From the cell containing the given text, extract its center point as [x, y] coordinate. 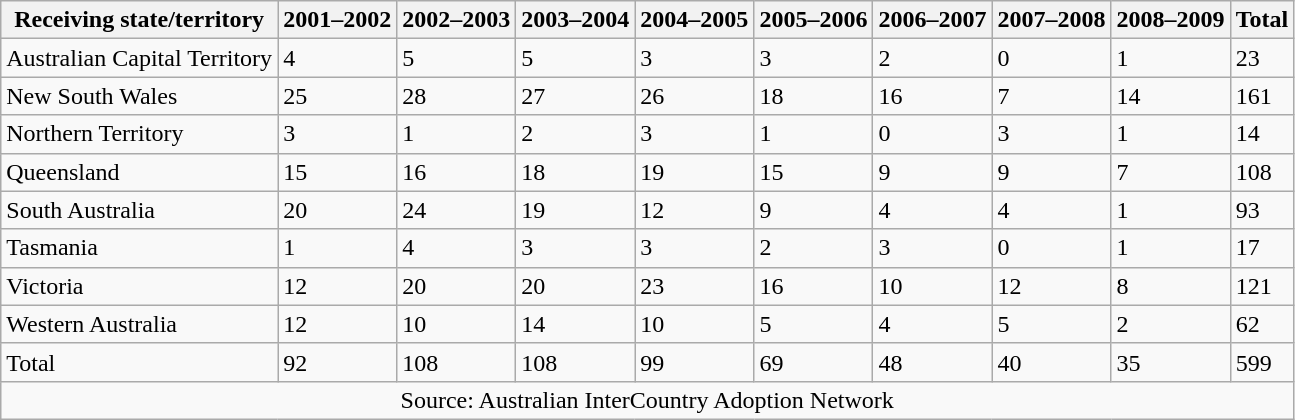
2006–2007 [932, 20]
35 [1170, 362]
Receiving state/territory [140, 20]
121 [1262, 286]
62 [1262, 324]
161 [1262, 96]
2004–2005 [694, 20]
27 [576, 96]
92 [338, 362]
Northern Territory [140, 134]
26 [694, 96]
Queensland [140, 172]
93 [1262, 210]
40 [1052, 362]
28 [456, 96]
17 [1262, 248]
Western Australia [140, 324]
2003–2004 [576, 20]
2001–2002 [338, 20]
48 [932, 362]
25 [338, 96]
Tasmania [140, 248]
South Australia [140, 210]
69 [814, 362]
Victoria [140, 286]
Australian Capital Territory [140, 58]
99 [694, 362]
8 [1170, 286]
2008–2009 [1170, 20]
24 [456, 210]
New South Wales [140, 96]
2005–2006 [814, 20]
Source: Australian InterCountry Adoption Network [648, 400]
2002–2003 [456, 20]
2007–2008 [1052, 20]
599 [1262, 362]
